From the cell containing the given text, extract its center point as (X, Y) coordinate. 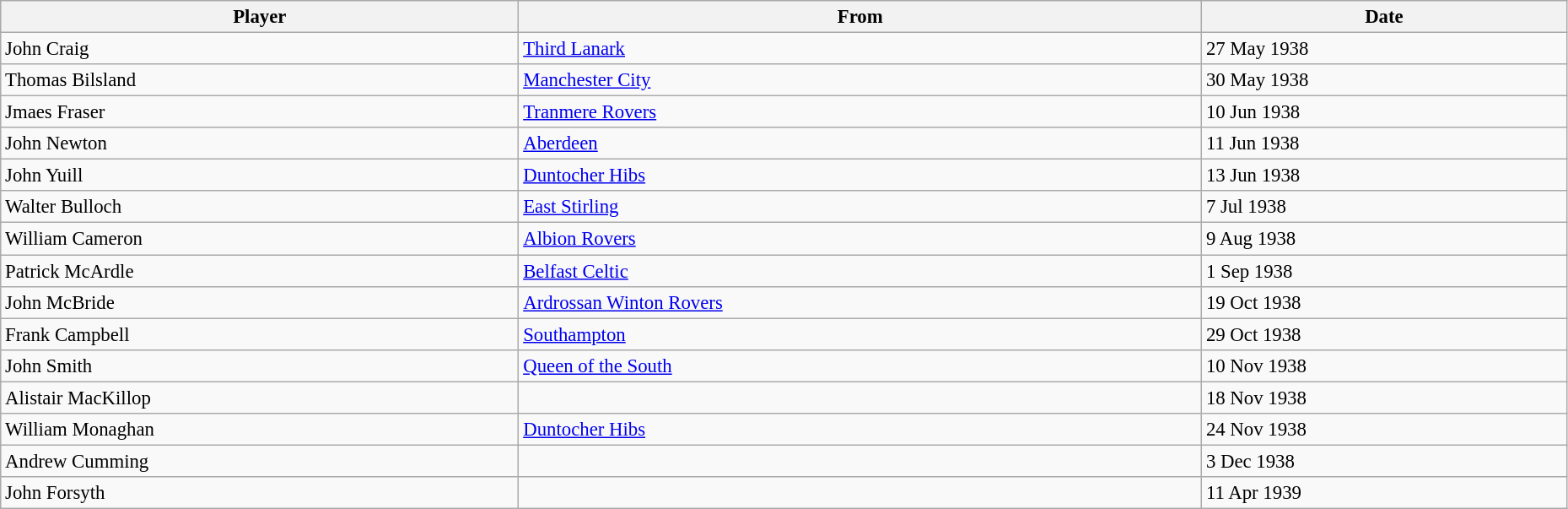
Frank Campbell (260, 334)
John Forsyth (260, 493)
Andrew Cumming (260, 461)
Thomas Bilsland (260, 80)
William Monaghan (260, 430)
24 Nov 1938 (1385, 430)
18 Nov 1938 (1385, 398)
1 Sep 1938 (1385, 271)
John Craig (260, 49)
19 Oct 1938 (1385, 302)
Third Lanark (860, 49)
Albion Rovers (860, 239)
30 May 1938 (1385, 80)
John McBride (260, 302)
9 Aug 1938 (1385, 239)
Belfast Celtic (860, 271)
3 Dec 1938 (1385, 461)
William Cameron (260, 239)
Player (260, 17)
East Stirling (860, 207)
Queen of the South (860, 366)
Manchester City (860, 80)
John Newton (260, 143)
Tranmere Rovers (860, 112)
Jmaes Fraser (260, 112)
John Yuill (260, 176)
11 Apr 1939 (1385, 493)
Date (1385, 17)
10 Nov 1938 (1385, 366)
Walter Bulloch (260, 207)
From (860, 17)
7 Jul 1938 (1385, 207)
Alistair MacKillop (260, 398)
Aberdeen (860, 143)
Ardrossan Winton Rovers (860, 302)
Southampton (860, 334)
27 May 1938 (1385, 49)
John Smith (260, 366)
11 Jun 1938 (1385, 143)
13 Jun 1938 (1385, 176)
10 Jun 1938 (1385, 112)
29 Oct 1938 (1385, 334)
Patrick McArdle (260, 271)
